Extract the (x, y) coordinate from the center of the cell holding the provided text.  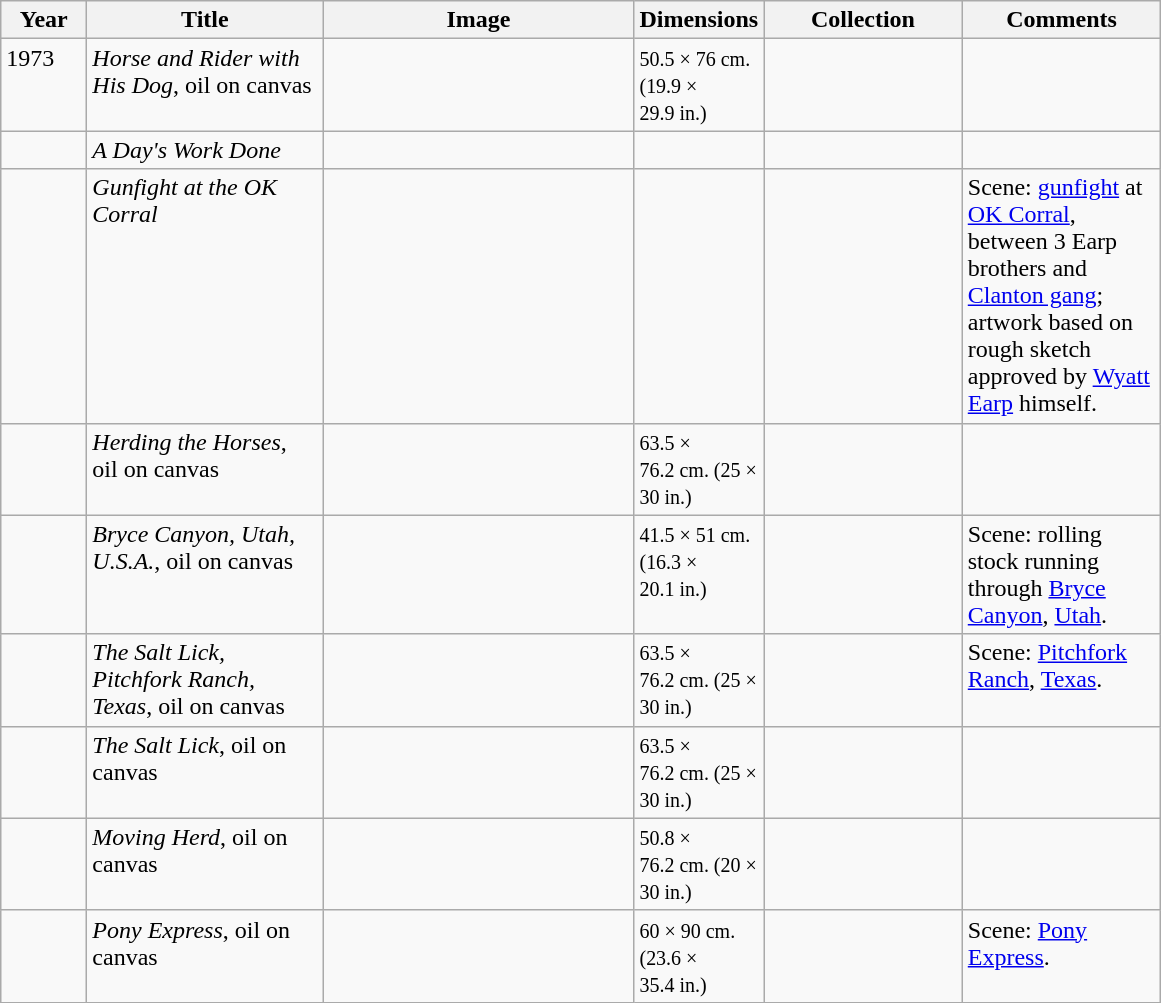
Herding the Horses, oil on canvas (205, 469)
Year (44, 20)
Pony Express, oil on canvas (205, 956)
A Day's Work Done (205, 150)
Scene: rolling stock running through Bryce Canyon, Utah. (1062, 574)
Moving Herd, oil on canvas (205, 864)
60 × 90 cm. (23.6 × 35.4 in.) (699, 956)
Bryce Canyon, Utah, U.S.A., oil on canvas (205, 574)
Gunfight at the OK Corral (205, 296)
Comments (1062, 20)
50.5 × 76 cm. (19.9 × 29.9 in.) (699, 85)
50.8 × 76.2 cm. (20 × 30 in.) (699, 864)
The Salt Lick, Pitchfork Ranch, Texas, oil on canvas (205, 680)
Scene: Pony Express. (1062, 956)
Dimensions (699, 20)
Horse and Rider with His Dog, oil on canvas (205, 85)
The Salt Lick, oil on canvas (205, 772)
Collection (864, 20)
Scene: Pitchfork Ranch, Texas. (1062, 680)
1973 (44, 85)
41.5 × 51 cm. (16.3 × 20.1 in.) (699, 574)
Scene: gunfight at OK Corral, between 3 Earp brothers and Clanton gang; artwork based on rough sketch approved by Wyatt Earp himself. (1062, 296)
Title (205, 20)
Image (478, 20)
